From the cell containing the given text, extract its center point as [X, Y] coordinate. 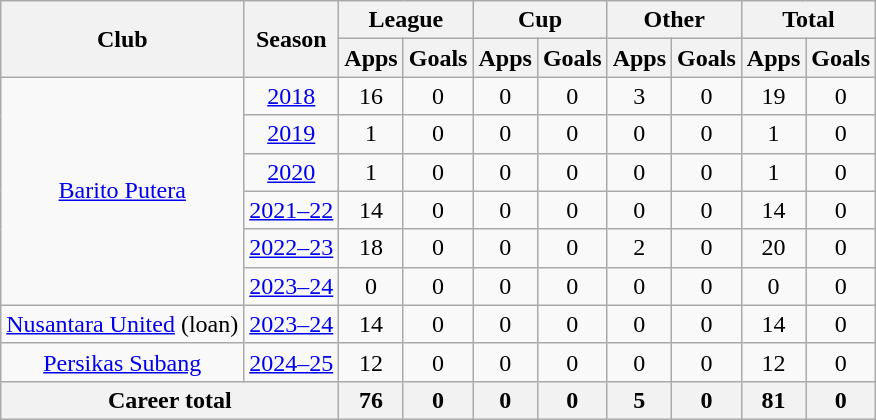
Total [808, 20]
Club [122, 39]
Season [292, 39]
18 [371, 248]
2022–23 [292, 248]
19 [773, 96]
Barito Putera [122, 191]
16 [371, 96]
League [406, 20]
2019 [292, 134]
81 [773, 400]
2024–25 [292, 362]
2020 [292, 172]
5 [639, 400]
Nusantara United (loan) [122, 324]
2018 [292, 96]
2021–22 [292, 210]
Career total [170, 400]
2 [639, 248]
76 [371, 400]
Persikas Subang [122, 362]
20 [773, 248]
Other [674, 20]
Cup [540, 20]
3 [639, 96]
